Identify which cell holds the provided text, then report its (X, Y) central coordinate. 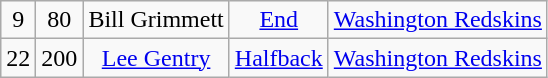
9 (18, 20)
Bill Grimmett (156, 20)
22 (18, 58)
80 (60, 20)
Lee Gentry (156, 58)
End (278, 20)
Halfback (278, 58)
200 (60, 58)
